Return [x, y] of the center of cell containing provided text 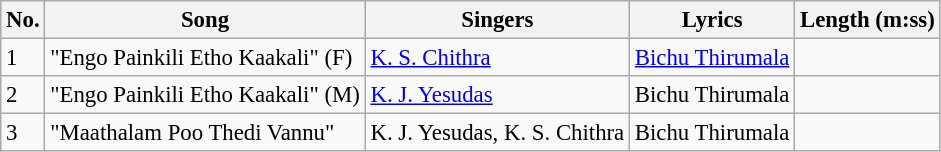
Song [205, 20]
K. J. Yesudas [497, 95]
"Maathalam Poo Thedi Vannu" [205, 133]
Lyrics [712, 20]
2 [23, 95]
"Engo Painkili Etho Kaakali" (M) [205, 95]
Singers [497, 20]
No. [23, 20]
Length (m:ss) [868, 20]
1 [23, 58]
3 [23, 133]
K. S. Chithra [497, 58]
K. J. Yesudas, K. S. Chithra [497, 133]
"Engo Painkili Etho Kaakali" (F) [205, 58]
